Return the [x, y] coordinate for the center point of the cell that contains the specified text.  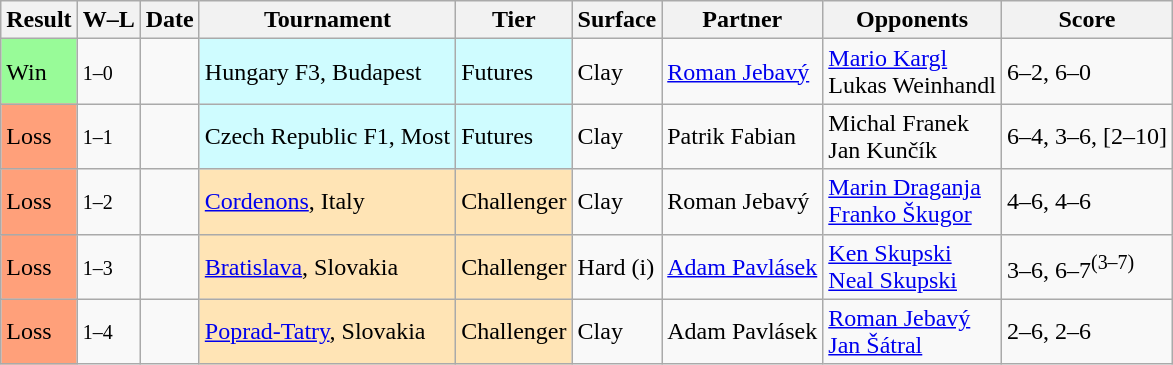
Partner [742, 20]
Tier [514, 20]
Score [1086, 20]
Cordenons, Italy [327, 202]
Roman Jebavý Jan Šátral [912, 332]
1–0 [108, 72]
Bratislava, Slovakia [327, 266]
1–1 [108, 136]
Win [39, 72]
4–6, 4–6 [1086, 202]
Poprad-Tatry, Slovakia [327, 332]
1–4 [108, 332]
Hungary F3, Budapest [327, 72]
Czech Republic F1, Most [327, 136]
W–L [108, 20]
Tournament [327, 20]
Date [170, 20]
1–3 [108, 266]
Opponents [912, 20]
2–6, 2–6 [1086, 332]
Surface [617, 20]
Result [39, 20]
Michal Franek Jan Kunčík [912, 136]
Mario Kargl Lukas Weinhandl [912, 72]
1–2 [108, 202]
6–2, 6–0 [1086, 72]
Patrik Fabian [742, 136]
Hard (i) [617, 266]
Ken Skupski Neal Skupski [912, 266]
6–4, 3–6, [2–10] [1086, 136]
Marin Draganja Franko Škugor [912, 202]
3–6, 6–7(3–7) [1086, 266]
